Output the [X, Y] coordinate of the center of the cell containing the given text.  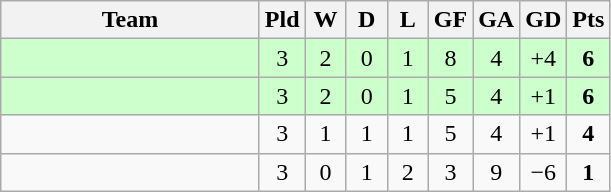
Team [130, 20]
Pld [282, 20]
8 [450, 58]
L [408, 20]
GD [544, 20]
9 [496, 172]
+4 [544, 58]
Pts [588, 20]
GF [450, 20]
W [326, 20]
GA [496, 20]
D [366, 20]
−6 [544, 172]
